Pinpoint the cell where the given text exists, returning its (x, y) midpoint coordinate. 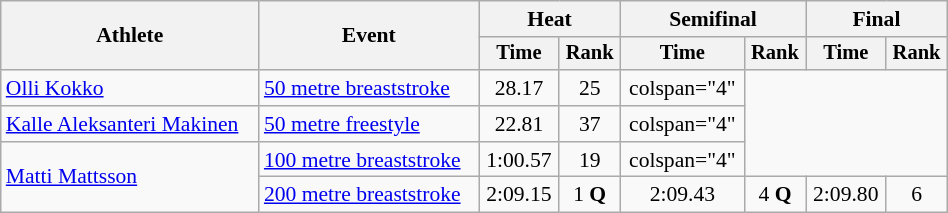
22.81 (519, 124)
2:09.43 (682, 195)
2:09.80 (846, 195)
6 (916, 195)
Final (877, 19)
Event (369, 36)
28.17 (519, 88)
Kalle Aleksanteri Makinen (130, 124)
25 (590, 88)
Semifinal (712, 19)
200 metre breaststroke (369, 195)
4 Q (774, 195)
50 metre freestyle (369, 124)
2:09.15 (519, 195)
Athlete (130, 36)
37 (590, 124)
50 metre breaststroke (369, 88)
Heat (550, 19)
100 metre breaststroke (369, 160)
19 (590, 160)
Matti Mattsson (130, 178)
1:00.57 (519, 160)
1 Q (590, 195)
Olli Kokko (130, 88)
